Determine the [X, Y] coordinate at the center of the cell enclosing the given text.  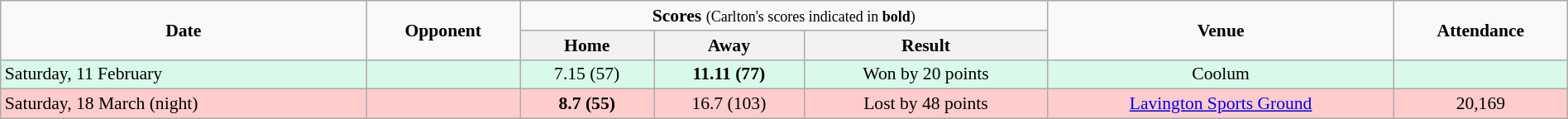
Date [184, 30]
16.7 (103) [729, 104]
Saturday, 18 March (night) [184, 104]
Away [729, 45]
Saturday, 11 February [184, 74]
8.7 (55) [587, 104]
20,169 [1480, 104]
7.15 (57) [587, 74]
Venue [1221, 30]
Won by 20 points [926, 74]
11.11 (77) [729, 74]
Result [926, 45]
Lavington Sports Ground [1221, 104]
Coolum [1221, 74]
Home [587, 45]
Opponent [443, 30]
Lost by 48 points [926, 104]
Scores (Carlton's scores indicated in bold) [784, 16]
Attendance [1480, 30]
